Search for the cell housing the specified text and yield its [x, y] center coordinate. 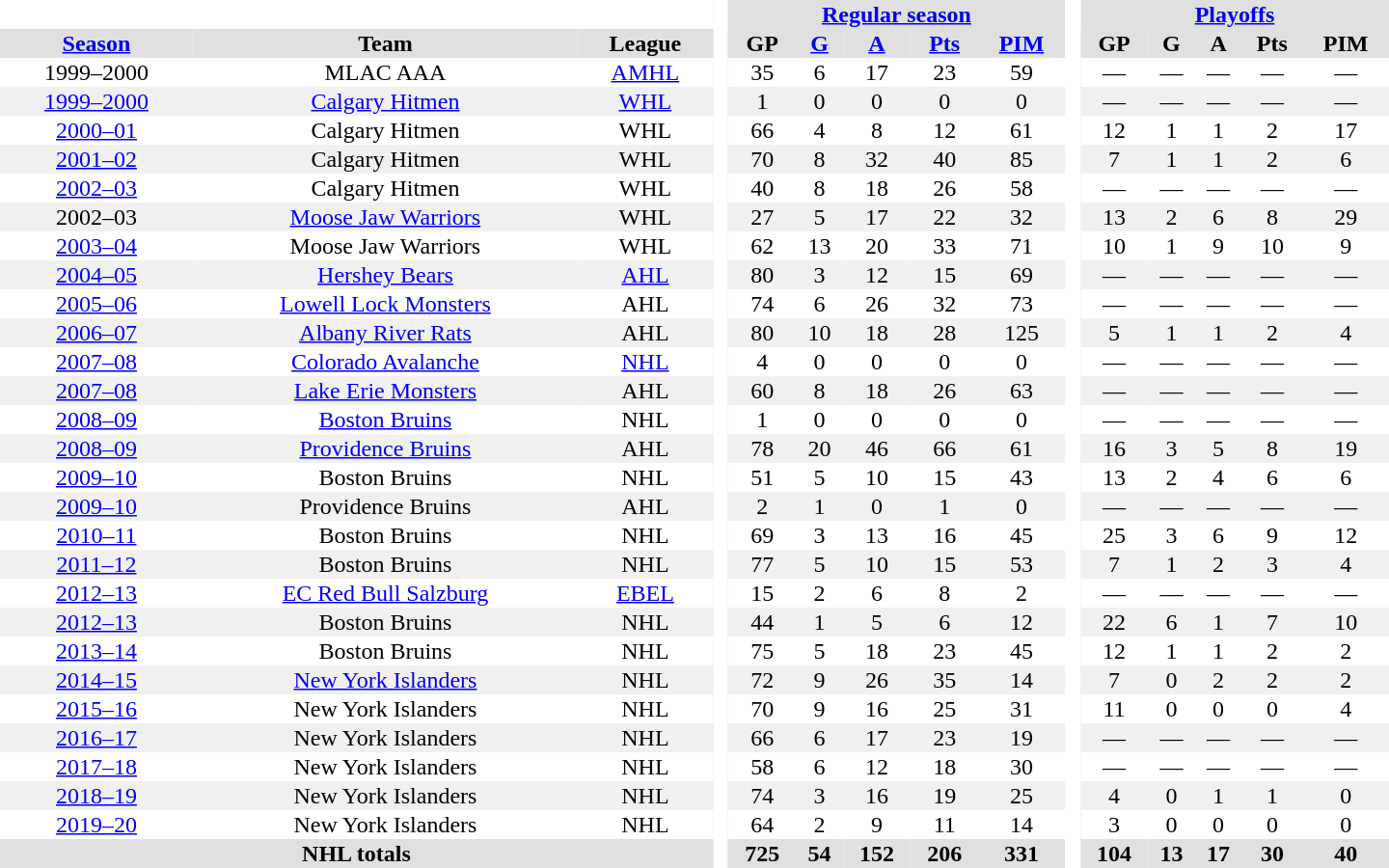
Team [386, 43]
75 [762, 651]
Lake Erie Monsters [386, 391]
71 [1021, 246]
62 [762, 246]
73 [1021, 304]
51 [762, 477]
78 [762, 448]
Lowell Lock Monsters [386, 304]
63 [1021, 391]
53 [1021, 564]
Albany River Rats [386, 333]
2016–17 [96, 738]
2003–04 [96, 246]
MLAC AAA [386, 72]
2019–20 [96, 825]
43 [1021, 477]
EC Red Bull Salzburg [386, 593]
64 [762, 825]
60 [762, 391]
125 [1021, 333]
Regular season [897, 14]
Season [96, 43]
331 [1021, 854]
NHL totals [357, 854]
54 [820, 854]
2000–01 [96, 130]
2006–07 [96, 333]
AMHL [645, 72]
2010–11 [96, 535]
2018–19 [96, 796]
2011–12 [96, 564]
2004–05 [96, 275]
Colorado Avalanche [386, 362]
2005–06 [96, 304]
725 [762, 854]
152 [877, 854]
2001–02 [96, 159]
League [645, 43]
72 [762, 680]
28 [944, 333]
85 [1021, 159]
EBEL [645, 593]
31 [1021, 709]
33 [944, 246]
2013–14 [96, 651]
77 [762, 564]
29 [1346, 217]
59 [1021, 72]
104 [1114, 854]
Playoffs [1235, 14]
206 [944, 854]
46 [877, 448]
27 [762, 217]
2015–16 [96, 709]
Hershey Bears [386, 275]
2017–18 [96, 767]
44 [762, 622]
2014–15 [96, 680]
